Find where the given text appears and provide that cell's center as (x, y) coordinate. 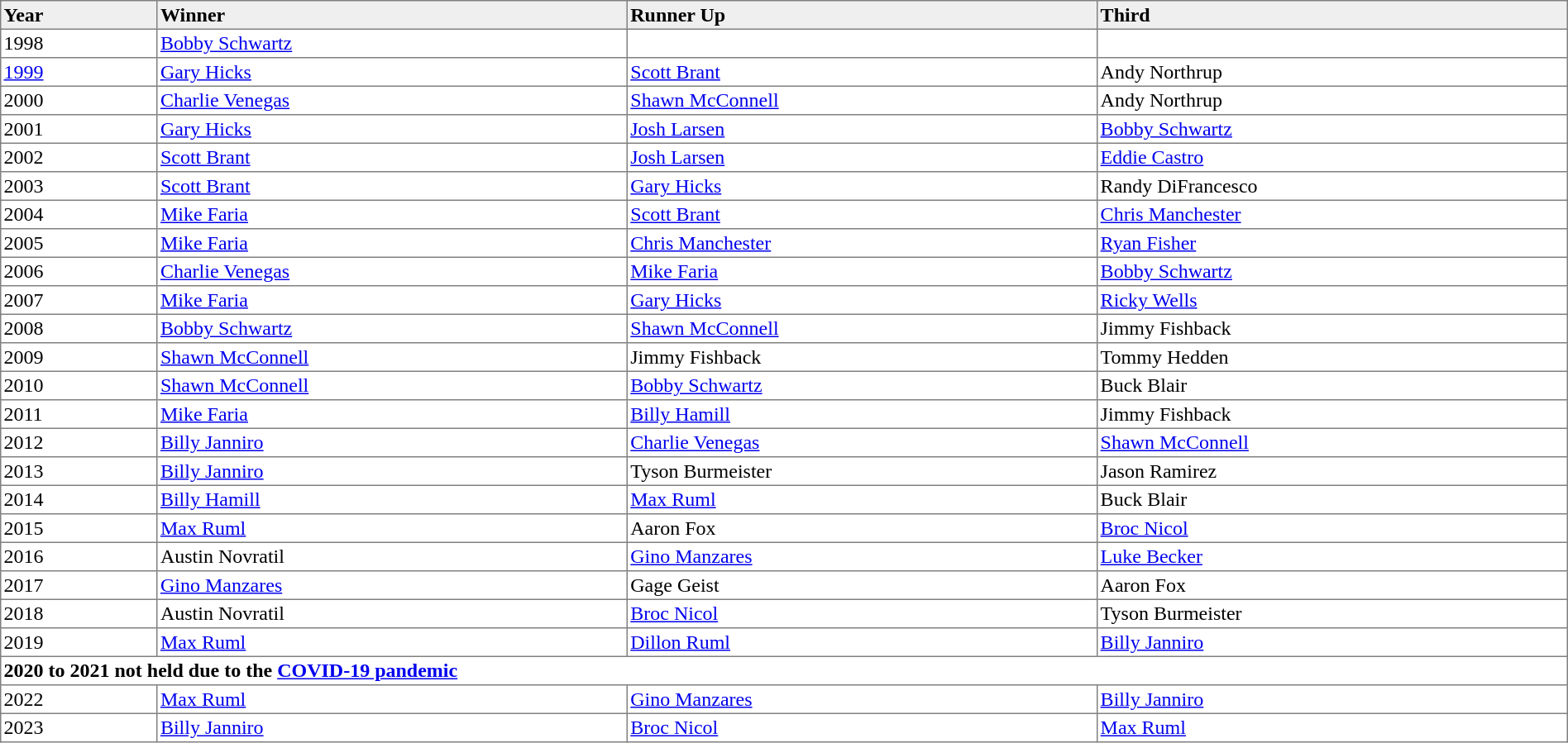
2002 (79, 157)
Third (1332, 15)
Eddie Castro (1332, 157)
2007 (79, 300)
1999 (79, 72)
2000 (79, 100)
2017 (79, 585)
2014 (79, 499)
1998 (79, 43)
2011 (79, 414)
Year (79, 15)
2010 (79, 385)
2001 (79, 129)
2016 (79, 556)
2023 (79, 727)
Luke Becker (1332, 556)
Randy DiFrancesco (1332, 186)
2012 (79, 442)
2009 (79, 357)
Gage Geist (863, 585)
2013 (79, 471)
2020 to 2021 not held due to the COVID-19 pandemic (784, 670)
Runner Up (863, 15)
Tommy Hedden (1332, 357)
2003 (79, 186)
2004 (79, 214)
Jason Ramirez (1332, 471)
Winner (392, 15)
2015 (79, 528)
2022 (79, 699)
2006 (79, 271)
2019 (79, 642)
Ricky Wells (1332, 300)
Dillon Ruml (863, 642)
2005 (79, 243)
2018 (79, 613)
Ryan Fisher (1332, 243)
2008 (79, 328)
